Pinpoint the cell where the given text exists, returning its (X, Y) midpoint coordinate. 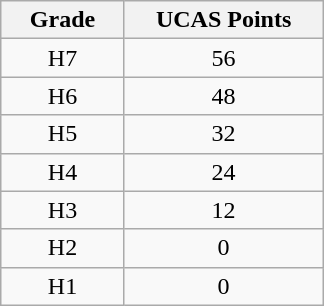
48 (224, 96)
32 (224, 134)
H3 (63, 210)
H5 (63, 134)
H1 (63, 286)
56 (224, 58)
UCAS Points (224, 20)
H4 (63, 172)
24 (224, 172)
H7 (63, 58)
H2 (63, 248)
12 (224, 210)
Grade (63, 20)
H6 (63, 96)
